Output the [X, Y] coordinate of the center of the cell containing the given text.  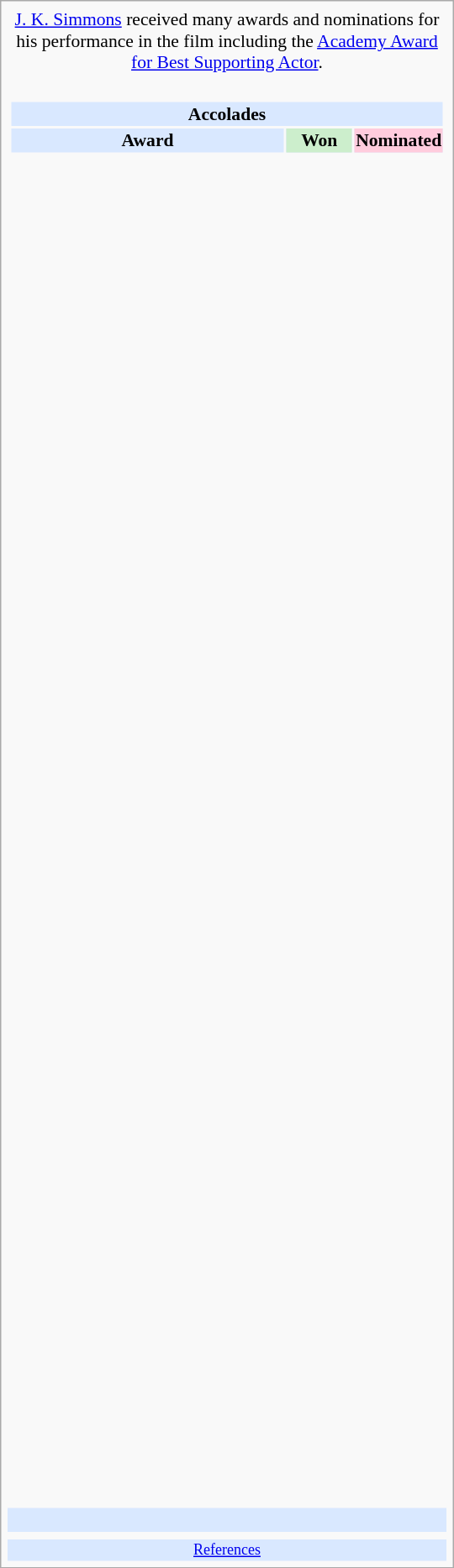
Accolades Award Won Nominated [227, 791]
Nominated [399, 140]
Award [147, 140]
J. K. Simmons received many awards and nominations for his performance in the film including the Academy Award for Best Supporting Actor. [227, 41]
References [227, 1550]
Won [319, 140]
Accolades [227, 113]
